From the cell containing the given text, extract its center point as (x, y) coordinate. 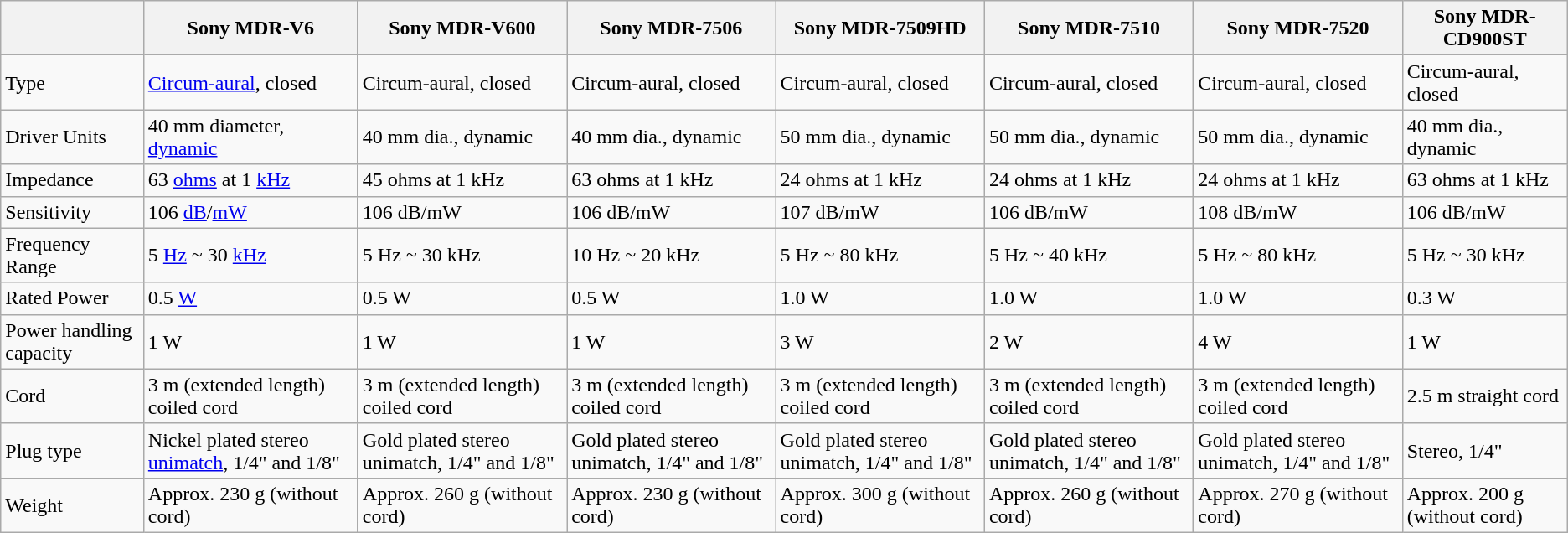
Sony MDR-V6 (250, 28)
5 Hz ~ 40 kHz (1089, 255)
45 ohms at 1 kHz (462, 180)
Sony MDR-7520 (1298, 28)
Approx. 200 g (without cord) (1484, 505)
Weight (72, 505)
Cord (72, 396)
Approx. 300 g (without cord) (879, 505)
10 Hz ~ 20 kHz (672, 255)
Sony MDR-7510 (1089, 28)
Sony MDR-7509HD (879, 28)
Impedance (72, 180)
Rated Power (72, 298)
108 dB/mW (1298, 212)
Driver Units (72, 137)
2 W (1089, 342)
Type (72, 82)
40 mm diameter, dynamic (250, 137)
2.5 m straight cord (1484, 396)
Stereo, 1/4" (1484, 451)
Frequency Range (72, 255)
Nickel plated stereo unimatch, 1/4" and 1/8" (250, 451)
4 W (1298, 342)
Sony MDR-CD900ST (1484, 28)
3 W (879, 342)
Sony MDR-V600 (462, 28)
107 dB/mW (879, 212)
Approx. 270 g (without cord) (1298, 505)
Sony MDR-7506 (672, 28)
Plug type (72, 451)
Power handling capacity (72, 342)
0.3 W (1484, 298)
Sensitivity (72, 212)
